Scan for the cell matching the given text and deliver its [X, Y] coordinate at center. 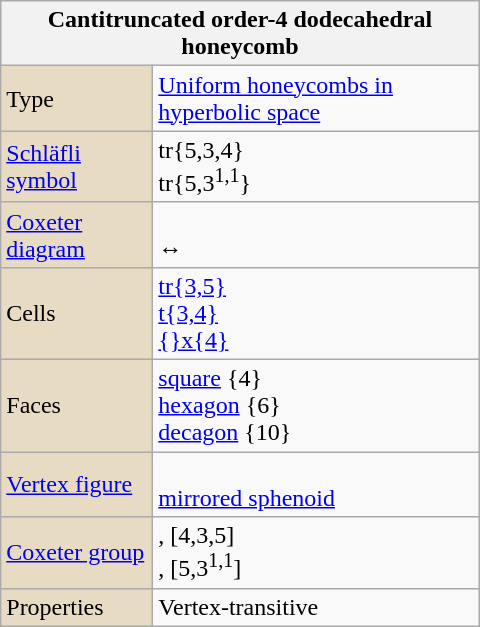
Faces [77, 406]
, [4,3,5], [5,31,1] [316, 553]
Vertex-transitive [316, 607]
square {4}hexagon {6}decagon {10} [316, 406]
tr{3,5} t{3,4} {}x{4} [316, 313]
Vertex figure [77, 484]
Coxeter diagram [77, 234]
mirrored sphenoid [316, 484]
Schläfli symbol [77, 167]
tr{5,3,4}tr{5,31,1} [316, 167]
Properties [77, 607]
Type [77, 98]
Cantitruncated order-4 dodecahedral honeycomb [240, 34]
↔ [316, 234]
Uniform honeycombs in hyperbolic space [316, 98]
Cells [77, 313]
Coxeter group [77, 553]
